From the cell containing the given text, extract its center point as [X, Y] coordinate. 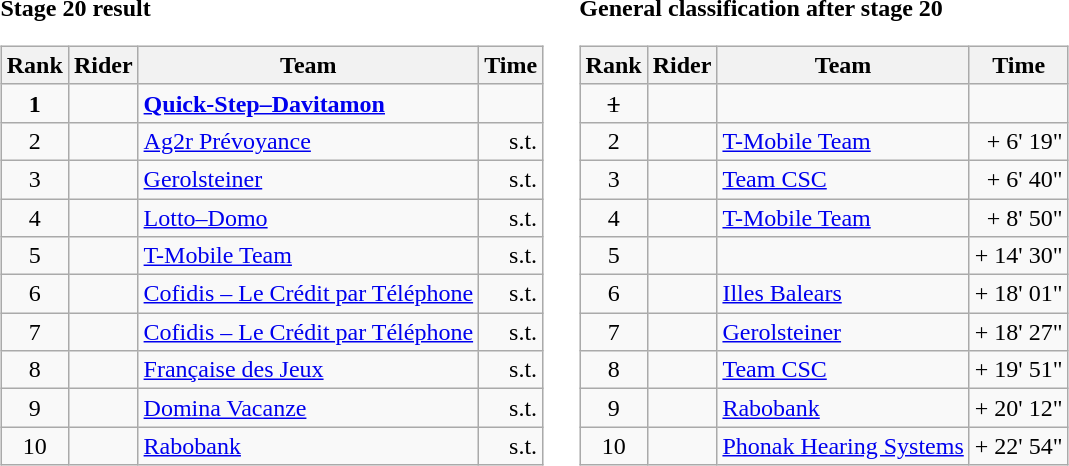
Phonak Hearing Systems [843, 446]
+ 8' 50" [1018, 217]
+ 18' 01" [1018, 294]
+ 14' 30" [1018, 256]
Française des Jeux [308, 370]
+ 22' 54" [1018, 446]
Quick-Step–Davitamon [308, 103]
Ag2r Prévoyance [308, 141]
Illes Balears [843, 294]
+ 19' 51" [1018, 370]
+ 6' 40" [1018, 179]
+ 20' 12" [1018, 408]
Domina Vacanze [308, 408]
Lotto–Domo [308, 217]
+ 6' 19" [1018, 141]
+ 18' 27" [1018, 332]
